Determine the [X, Y] coordinate at the center of the cell enclosing the given text.  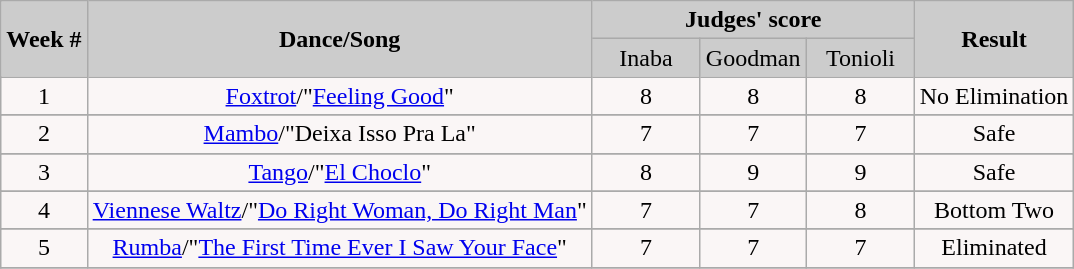
Viennese Waltz/"Do Right Woman, Do Right Man" [340, 210]
Rumba/"The First Time Ever I Saw Your Face" [340, 248]
Judges' score [753, 20]
Inaba [646, 58]
2 [44, 134]
Week # [44, 39]
Mambo/"Deixa Isso Pra La" [340, 134]
Tango/"El Choclo" [340, 172]
Tonioli [860, 58]
5 [44, 248]
Result [994, 39]
Eliminated [994, 248]
Foxtrot/"Feeling Good" [340, 96]
1 [44, 96]
No Elimination [994, 96]
3 [44, 172]
Goodman [754, 58]
Dance/Song [340, 39]
Bottom Two [994, 210]
4 [44, 210]
